Provide the [x, y] coordinate of the cell's center where the given text is located.  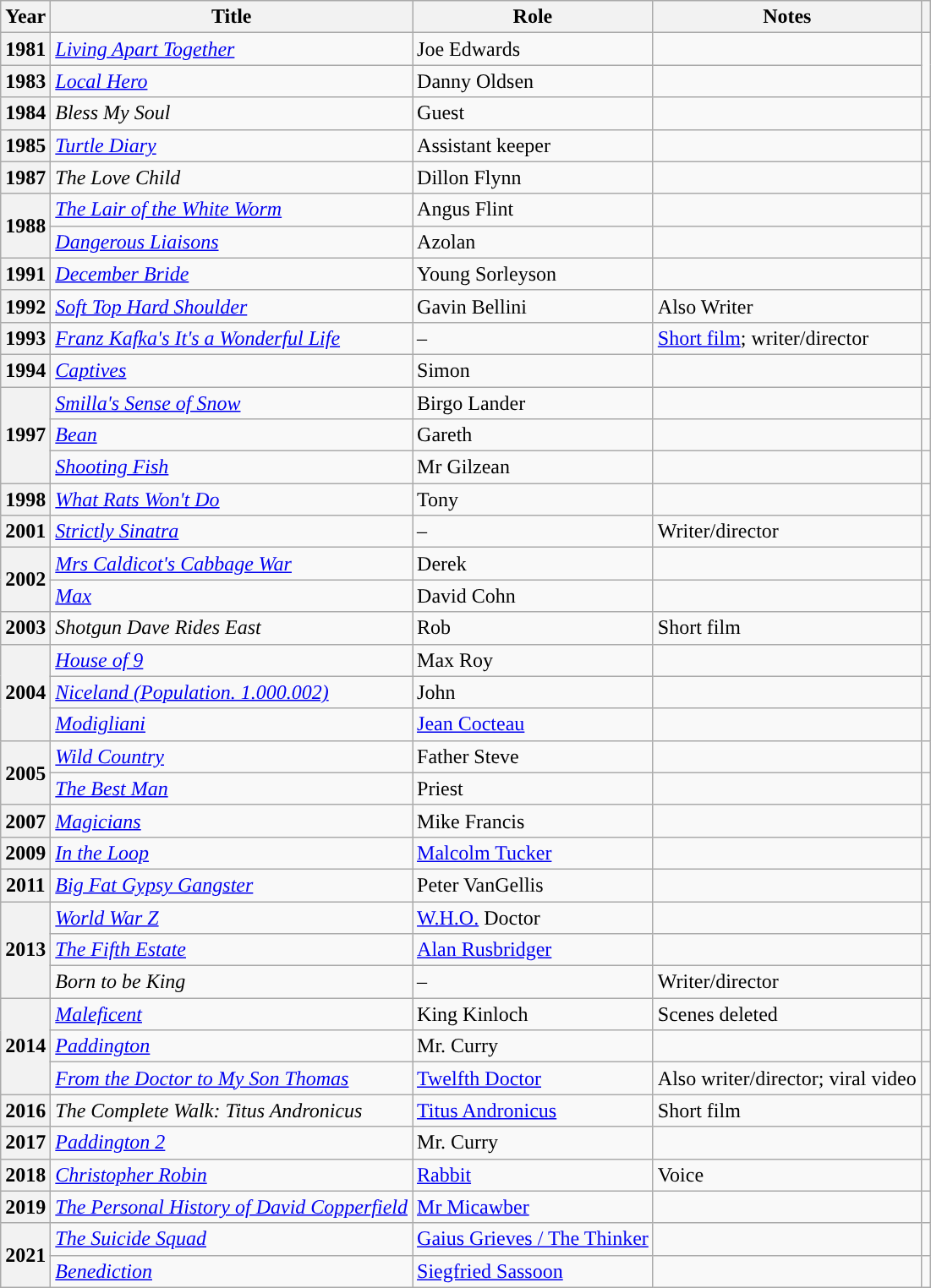
Christopher Robin [232, 1175]
What Rats Won't Do [232, 499]
Role [533, 17]
2005 [25, 772]
1983 [25, 81]
Angus Flint [533, 210]
2001 [25, 532]
The Love Child [232, 177]
Max [232, 596]
Bean [232, 435]
Danny Oldsen [533, 81]
Niceland (Population. 1.000.002) [232, 692]
2011 [25, 885]
Smilla's Sense of Snow [232, 403]
Shotgun Dave Rides East [232, 628]
2004 [25, 692]
The Suicide Squad [232, 1239]
Birgo Lander [533, 403]
Azolan [533, 242]
Rabbit [533, 1175]
Also writer/director; viral video [786, 1078]
Alan Rusbridger [533, 950]
Simon [533, 370]
Living Apart Together [232, 49]
2021 [25, 1255]
Turtle Diary [232, 145]
The Best Man [232, 789]
1987 [25, 177]
Year [25, 17]
Soft Top Hard Shoulder [232, 306]
Dillon Flynn [533, 177]
Title [232, 17]
Bless My Soul [232, 113]
Strictly Sinatra [232, 532]
Mike Francis [533, 821]
Gavin Bellini [533, 306]
2007 [25, 821]
Maleficent [232, 1014]
Peter VanGellis [533, 885]
John [533, 692]
Benediction [232, 1271]
2019 [25, 1207]
2018 [25, 1175]
Titus Andronicus [533, 1111]
Gaius Grieves / The Thinker [533, 1239]
December Bride [232, 274]
Jean Cocteau [533, 724]
The Lair of the White Worm [232, 210]
World War Z [232, 917]
Short film; writer/director [786, 338]
Magicians [232, 821]
2002 [25, 580]
Gareth [533, 435]
1997 [25, 435]
King Kinloch [533, 1014]
In the Loop [232, 853]
Max Roy [533, 660]
1991 [25, 274]
Captives [232, 370]
Joe Edwards [533, 49]
Franz Kafka's It's a Wonderful Life [232, 338]
Big Fat Gypsy Gangster [232, 885]
W.H.O. Doctor [533, 917]
Modigliani [232, 724]
The Complete Walk: Titus Andronicus [232, 1111]
1988 [25, 226]
Shooting Fish [232, 467]
David Cohn [533, 596]
The Fifth Estate [232, 950]
Guest [533, 113]
2013 [25, 949]
1992 [25, 306]
Local Hero [232, 81]
1994 [25, 370]
Siegfried Sassoon [533, 1271]
From the Doctor to My Son Thomas [232, 1078]
1985 [25, 145]
2009 [25, 853]
Young Sorleyson [533, 274]
Mr Micawber [533, 1207]
2016 [25, 1111]
Mrs Caldicot's Cabbage War [232, 564]
Notes [786, 17]
Assistant keeper [533, 145]
Also Writer [786, 306]
Tony [533, 499]
The Personal History of David Copperfield [232, 1207]
Paddington 2 [232, 1143]
2003 [25, 628]
Dangerous Liaisons [232, 242]
Priest [533, 789]
Twelfth Doctor [533, 1078]
Malcolm Tucker [533, 853]
Mr Gilzean [533, 467]
Derek [533, 564]
1984 [25, 113]
Scenes deleted [786, 1014]
1981 [25, 49]
House of 9 [232, 660]
2014 [25, 1046]
1993 [25, 338]
Voice [786, 1175]
1998 [25, 499]
Born to be King [232, 982]
2017 [25, 1143]
Paddington [232, 1046]
Rob [533, 628]
Wild Country [232, 756]
Father Steve [533, 756]
